Detect which cell encompasses the target text, then output its [X, Y] center coordinate. 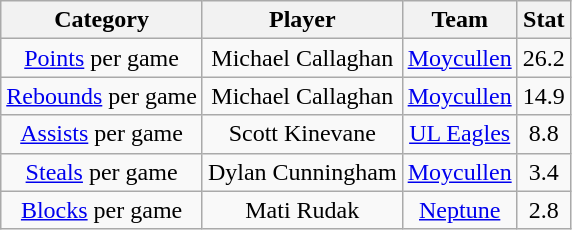
Stat [544, 20]
Player [302, 20]
UL Eagles [460, 134]
Category [102, 20]
8.8 [544, 134]
14.9 [544, 96]
Points per game [102, 58]
26.2 [544, 58]
Rebounds per game [102, 96]
Scott Kinevane [302, 134]
2.8 [544, 210]
Team [460, 20]
Blocks per game [102, 210]
Steals per game [102, 172]
Dylan Cunningham [302, 172]
Neptune [460, 210]
3.4 [544, 172]
Assists per game [102, 134]
Mati Rudak [302, 210]
